From the cell containing the given text, extract its center point as (x, y) coordinate. 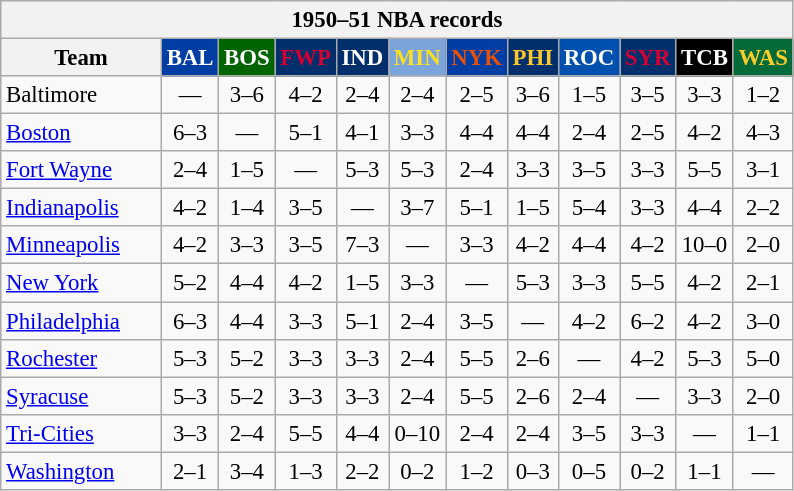
1–4 (247, 208)
FWP (306, 58)
0–3 (532, 471)
7–3 (362, 245)
SYR (648, 58)
Minneapolis (82, 245)
Baltimore (82, 95)
1–3 (306, 471)
Syracuse (82, 396)
3–1 (763, 170)
Rochester (82, 358)
3–4 (247, 471)
6–2 (648, 321)
Boston (82, 133)
Tri-Cities (82, 433)
BOS (247, 58)
WAS (763, 58)
4–3 (763, 133)
Philadelphia (82, 321)
Fort Wayne (82, 170)
New York (82, 283)
NYK (476, 58)
Team (82, 58)
ROC (588, 58)
3–7 (418, 208)
3–0 (763, 321)
MIN (418, 58)
5–0 (763, 358)
BAL (190, 58)
TCB (704, 58)
1950–51 NBA records (397, 20)
IND (362, 58)
5–4 (588, 208)
Indianapolis (82, 208)
0–10 (418, 433)
10–0 (704, 245)
PHI (532, 58)
0–5 (588, 471)
Washington (82, 471)
4–1 (362, 133)
